Find where the given text appears and provide that cell's center as [x, y] coordinate. 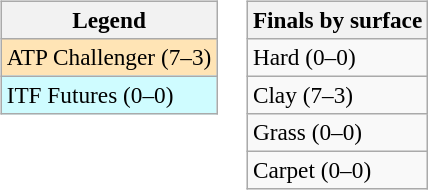
ITF Futures (0–0) [108, 95]
Finals by surface [337, 20]
Grass (0–0) [337, 133]
ATP Challenger (7–3) [108, 57]
Legend [108, 20]
Carpet (0–0) [337, 171]
Hard (0–0) [337, 57]
Clay (7–3) [337, 95]
